Find where the given text appears and provide that cell's center as (x, y) coordinate. 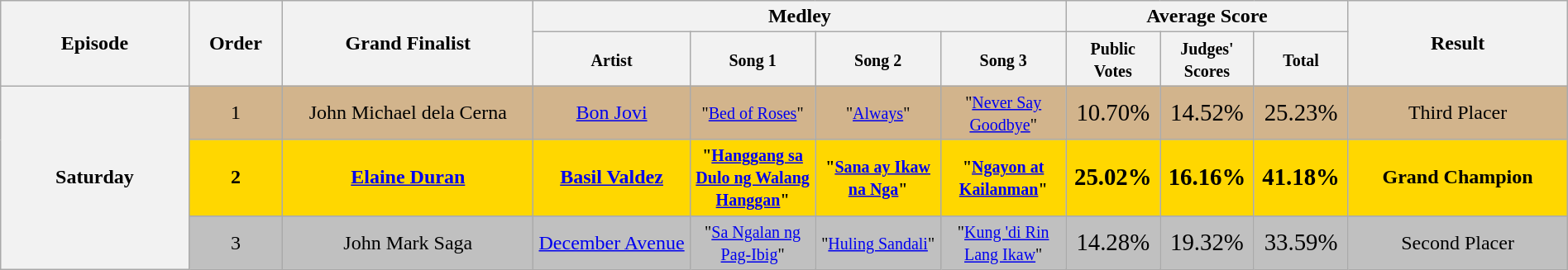
"Sana ay Ikaw na Nga" (878, 178)
"Always" (878, 112)
"Huling Sandali" (878, 243)
"Sa Ngalan ng Pag-Ibig" (753, 243)
Order (236, 43)
19.32% (1207, 243)
Total (1301, 59)
Episode (94, 43)
"Hanggang sa Dulo ng Walang Hanggan" (753, 178)
Result (1457, 43)
1 (236, 112)
Second Placer (1457, 243)
"Ngayon at Kailanman" (1003, 178)
33.59% (1301, 243)
3 (236, 243)
Elaine Duran (409, 178)
"Never Say Goodbye" (1003, 112)
Bon Jovi (612, 112)
Artist (612, 59)
2 (236, 178)
10.70% (1113, 112)
Song 3 (1003, 59)
Medley (800, 17)
Third Placer (1457, 112)
Grand Finalist (409, 43)
16.16% (1207, 178)
Basil Valdez (612, 178)
25.23% (1301, 112)
14.52% (1207, 112)
"Bed of Roses" (753, 112)
Song 2 (878, 59)
Public Votes (1113, 59)
John Michael dela Cerna (409, 112)
Judges' Scores (1207, 59)
John Mark Saga (409, 243)
Average Score (1207, 17)
25.02% (1113, 178)
Grand Champion (1457, 178)
Saturday (94, 178)
14.28% (1113, 243)
"Kung 'di Rin Lang Ikaw" (1003, 243)
Song 1 (753, 59)
41.18% (1301, 178)
December Avenue (612, 243)
